Extract the (x, y) coordinate from the center of the cell holding the provided text.  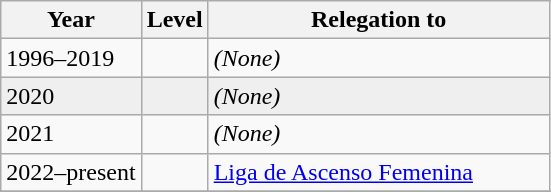
Liga de Ascenso Femenina (378, 172)
1996–2019 (71, 58)
2021 (71, 134)
Relegation to (378, 20)
2022–present (71, 172)
2020 (71, 96)
Level (174, 20)
Year (71, 20)
